Scan for the cell matching the given text and deliver its [x, y] coordinate at center. 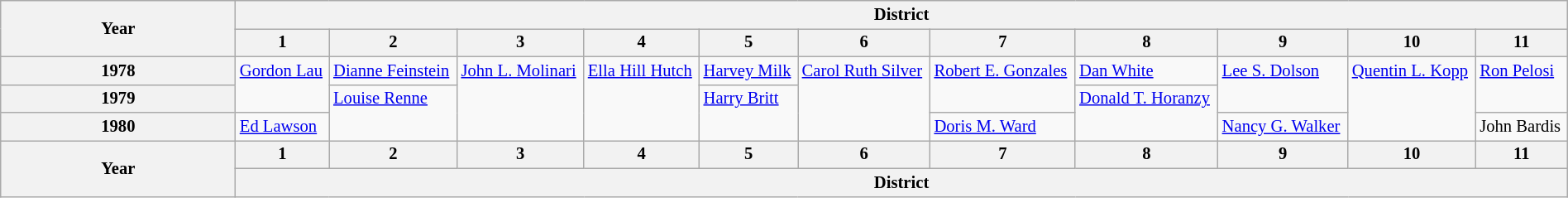
Ella Hill Hutch [642, 98]
Ed Lawson [283, 127]
Carol Ruth Silver [864, 98]
Harvey Milk [749, 70]
Louise Renne [393, 113]
Gordon Lau [283, 85]
John Bardis [1522, 127]
Quentin L. Kopp [1412, 98]
Ron Pelosi [1522, 85]
Nancy G. Walker [1284, 127]
John L. Molinari [521, 98]
Harry Britt [749, 113]
Lee S. Dolson [1284, 85]
Donald T. Horanzy [1146, 113]
1980 [118, 127]
1979 [118, 99]
Dianne Feinstein [393, 70]
Doris M. Ward [1003, 127]
Robert E. Gonzales [1003, 85]
Dan White [1146, 70]
1978 [118, 70]
